Pinpoint the cell where the given text exists, returning its [x, y] midpoint coordinate. 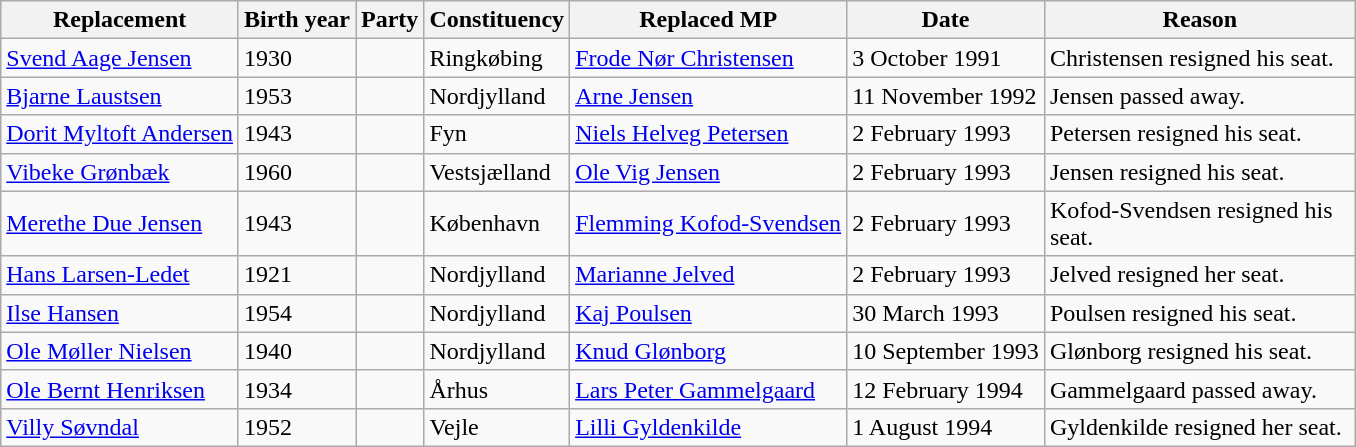
Ole Møller Nielsen [120, 351]
Villy Søvndal [120, 427]
3 October 1991 [946, 58]
12 February 1994 [946, 389]
Reason [1200, 20]
1953 [296, 96]
Ringkøbing [497, 58]
10 September 1993 [946, 351]
Jelved resigned her seat. [1200, 275]
Birth year [296, 20]
Hans Larsen-Ledet [120, 275]
Marianne Jelved [708, 275]
1954 [296, 313]
Niels Helveg Petersen [708, 134]
Ole Bernt Henriksen [120, 389]
Svend Aage Jensen [120, 58]
1940 [296, 351]
Jensen passed away. [1200, 96]
1930 [296, 58]
Date [946, 20]
30 March 1993 [946, 313]
1934 [296, 389]
Petersen resigned his seat. [1200, 134]
1921 [296, 275]
Christensen resigned his seat. [1200, 58]
Lars Peter Gammelgaard [708, 389]
Vibeke Grønbæk [120, 172]
Århus [497, 389]
Glønborg resigned his seat. [1200, 351]
Gammelgaard passed away. [1200, 389]
1952 [296, 427]
1 August 1994 [946, 427]
Arne Jensen [708, 96]
Vestsjælland [497, 172]
Gyldenkilde resigned her seat. [1200, 427]
Vejle [497, 427]
Ole Vig Jensen [708, 172]
Kaj Poulsen [708, 313]
11 November 1992 [946, 96]
Frode Nør Christensen [708, 58]
Fyn [497, 134]
Flemming Kofod-Svendsen [708, 224]
Dorit Myltoft Andersen [120, 134]
Constituency [497, 20]
Jensen resigned his seat. [1200, 172]
Party [390, 20]
København [497, 224]
Replaced MP [708, 20]
Knud Glønborg [708, 351]
Merethe Due Jensen [120, 224]
Bjarne Laustsen [120, 96]
Replacement [120, 20]
Ilse Hansen [120, 313]
Lilli Gyldenkilde [708, 427]
Kofod-Svendsen resigned his seat. [1200, 224]
1960 [296, 172]
Poulsen resigned his seat. [1200, 313]
